Locate the cell with the specified text and output its [x, y] center coordinate. 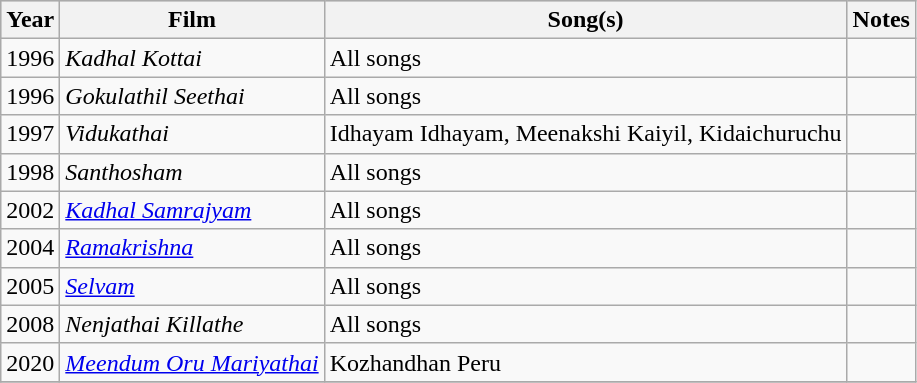
Santhosham [192, 172]
Nenjathai Killathe [192, 324]
1997 [30, 134]
2020 [30, 362]
Kozhandhan Peru [586, 362]
Selvam [192, 286]
Kadhal Samrajyam [192, 210]
Idhayam Idhayam, Meenakshi Kaiyil, Kidaichuruchu [586, 134]
Kadhal Kottai [192, 58]
Year [30, 20]
Notes [881, 20]
Meendum Oru Mariyathai [192, 362]
1998 [30, 172]
Film [192, 20]
2005 [30, 286]
2008 [30, 324]
2004 [30, 248]
Ramakrishna [192, 248]
Gokulathil Seethai [192, 96]
Vidukathai [192, 134]
2002 [30, 210]
Song(s) [586, 20]
